Extract the (X, Y) coordinate from the center of the cell holding the provided text.  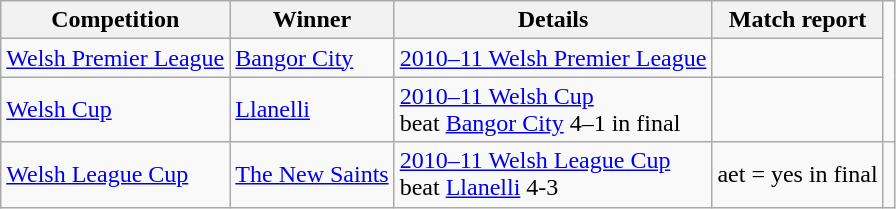
Welsh Premier League (116, 58)
Match report (798, 20)
2010–11 Welsh Cupbeat Bangor City 4–1 in final (553, 110)
2010–11 Welsh League Cupbeat Llanelli 4-3 (553, 174)
Welsh Cup (116, 110)
Bangor City (312, 58)
Winner (312, 20)
Llanelli (312, 110)
The New Saints (312, 174)
Welsh League Cup (116, 174)
Competition (116, 20)
Details (553, 20)
2010–11 Welsh Premier League (553, 58)
aet = yes in final (798, 174)
